Return (X, Y) of the center of cell containing provided text 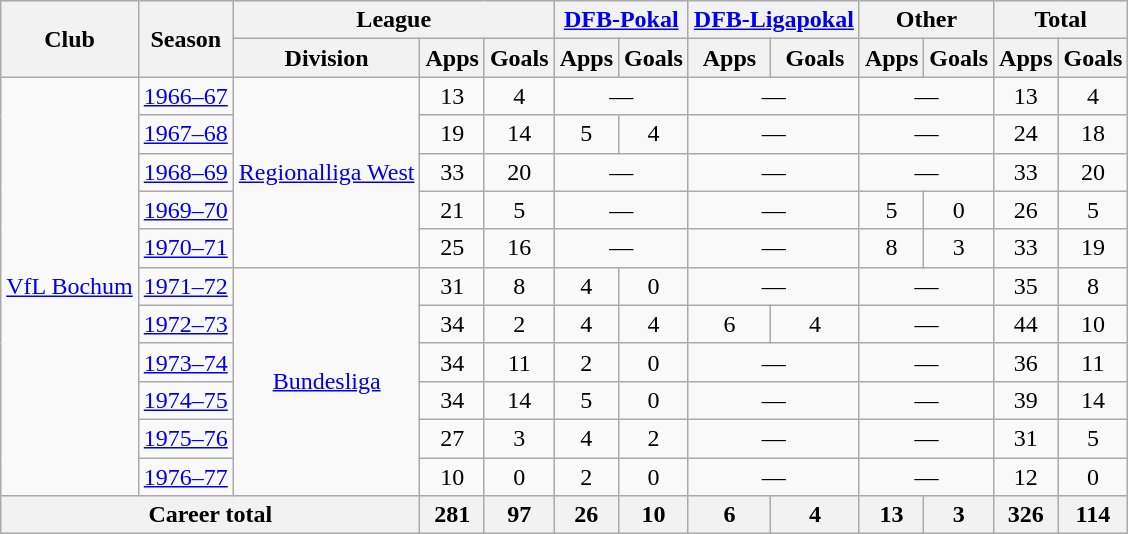
27 (452, 438)
18 (1093, 134)
Regionalliga West (326, 172)
1967–68 (186, 134)
114 (1093, 515)
Division (326, 58)
Bundesliga (326, 381)
12 (1026, 477)
16 (519, 248)
1973–74 (186, 362)
Other (926, 20)
281 (452, 515)
Season (186, 39)
1976–77 (186, 477)
Club (70, 39)
97 (519, 515)
DFB-Ligapokal (774, 20)
326 (1026, 515)
39 (1026, 400)
1972–73 (186, 324)
VfL Bochum (70, 286)
35 (1026, 286)
1966–67 (186, 96)
Career total (210, 515)
36 (1026, 362)
1975–76 (186, 438)
25 (452, 248)
21 (452, 210)
24 (1026, 134)
1968–69 (186, 172)
League (394, 20)
1974–75 (186, 400)
DFB-Pokal (621, 20)
1970–71 (186, 248)
Total (1061, 20)
1971–72 (186, 286)
44 (1026, 324)
1969–70 (186, 210)
